Capture the cell that displays the provided text and extract its [x, y] central coordinate. 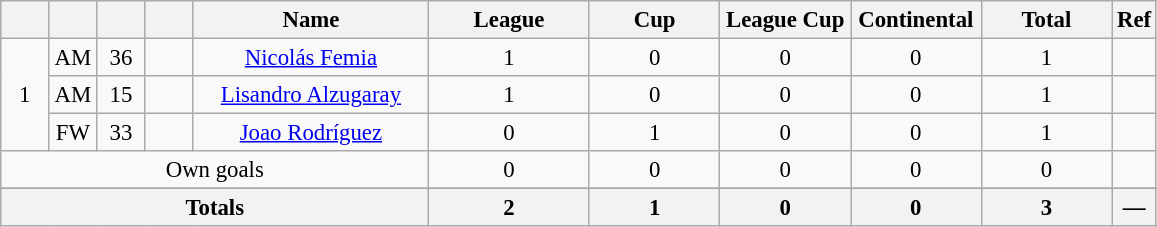
Totals [215, 208]
2 [510, 208]
Cup [654, 20]
33 [121, 133]
Continental [916, 20]
League [510, 20]
Name [311, 20]
Joao Rodríguez [311, 133]
36 [121, 58]
Ref [1134, 20]
Lisandro Alzugaray [311, 95]
Total [1046, 20]
League Cup [786, 20]
Nicolás Femia [311, 58]
FW [73, 133]
15 [121, 95]
3 [1046, 208]
— [1134, 208]
Own goals [215, 170]
